Locate the cell with the specified text and output its [X, Y] center coordinate. 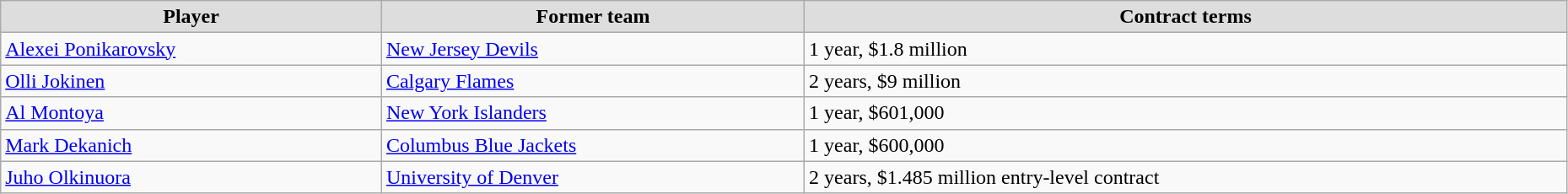
Former team [592, 17]
Columbus Blue Jackets [592, 145]
University of Denver [592, 177]
Calgary Flames [592, 81]
2 years, $9 million [1186, 81]
Juho Olkinuora [191, 177]
1 year, $1.8 million [1186, 49]
2 years, $1.485 million entry-level contract [1186, 177]
1 year, $601,000 [1186, 113]
1 year, $600,000 [1186, 145]
Alexei Ponikarovsky [191, 49]
New Jersey Devils [592, 49]
New York Islanders [592, 113]
Player [191, 17]
Contract terms [1186, 17]
Al Montoya [191, 113]
Mark Dekanich [191, 145]
Olli Jokinen [191, 81]
